Locate the cell with the specified text and output its (x, y) center coordinate. 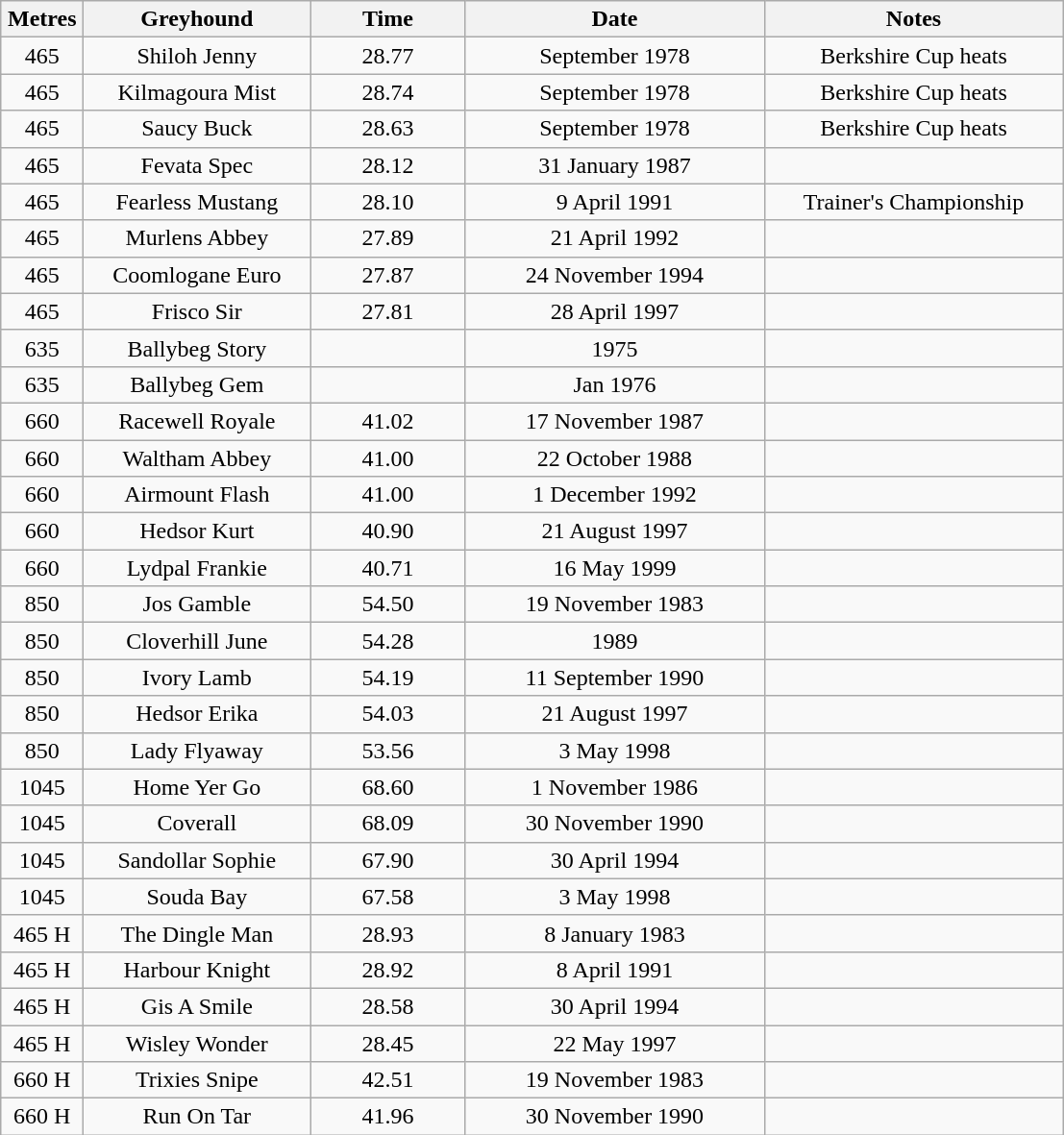
53.56 (388, 751)
41.96 (388, 1117)
Date (615, 19)
Ballybeg Story (197, 348)
68.09 (388, 824)
Saucy Buck (197, 129)
28.12 (388, 165)
Cloverhill June (197, 641)
Ivory Lamb (197, 678)
Kilmagoura Mist (197, 92)
42.51 (388, 1080)
67.90 (388, 860)
28.58 (388, 1006)
Lady Flyaway (197, 751)
Waltham Abbey (197, 458)
1989 (615, 641)
Ballybeg Gem (197, 384)
8 January 1983 (615, 933)
24 November 1994 (615, 275)
16 May 1999 (615, 568)
1 November 1986 (615, 787)
Shiloh Jenny (197, 56)
28.45 (388, 1043)
11 September 1990 (615, 678)
Murlens Abbey (197, 238)
Frisco Sir (197, 311)
28.77 (388, 56)
Metres (42, 19)
Greyhound (197, 19)
40.71 (388, 568)
68.60 (388, 787)
Trainer's Championship (913, 202)
21 April 1992 (615, 238)
Hedsor Kurt (197, 531)
41.02 (388, 421)
Harbour Knight (197, 970)
27.81 (388, 311)
54.28 (388, 641)
Gis A Smile (197, 1006)
Fearless Mustang (197, 202)
31 January 1987 (615, 165)
22 May 1997 (615, 1043)
27.87 (388, 275)
54.50 (388, 605)
1 December 1992 (615, 495)
Run On Tar (197, 1117)
27.89 (388, 238)
The Dingle Man (197, 933)
28.93 (388, 933)
Souda Bay (197, 897)
67.58 (388, 897)
Jos Gamble (197, 605)
Fevata Spec (197, 165)
17 November 1987 (615, 421)
Time (388, 19)
Notes (913, 19)
28.74 (388, 92)
9 April 1991 (615, 202)
28.63 (388, 129)
Coverall (197, 824)
Lydpal Frankie (197, 568)
Jan 1976 (615, 384)
Airmount Flash (197, 495)
8 April 1991 (615, 970)
Home Yer Go (197, 787)
40.90 (388, 531)
Coomlogane Euro (197, 275)
22 October 1988 (615, 458)
28.10 (388, 202)
54.03 (388, 714)
28.92 (388, 970)
28 April 1997 (615, 311)
1975 (615, 348)
Trixies Snipe (197, 1080)
Racewell Royale (197, 421)
54.19 (388, 678)
Wisley Wonder (197, 1043)
Sandollar Sophie (197, 860)
Hedsor Erika (197, 714)
